Find where the given text appears and provide that cell's center as (X, Y) coordinate. 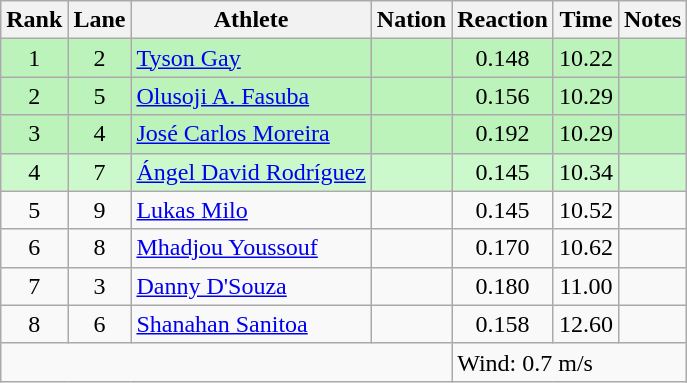
Shanahan Sanitoa (251, 324)
Athlete (251, 20)
Rank (34, 20)
10.22 (586, 58)
10.34 (586, 172)
0.180 (503, 286)
11.00 (586, 286)
0.158 (503, 324)
0.148 (503, 58)
Wind: 0.7 m/s (570, 362)
Time (586, 20)
Tyson Gay (251, 58)
Ángel David Rodríguez (251, 172)
José Carlos Moreira (251, 134)
Nation (411, 20)
Olusoji A. Fasuba (251, 96)
10.62 (586, 248)
Lane (100, 20)
1 (34, 58)
0.192 (503, 134)
Lukas Milo (251, 210)
12.60 (586, 324)
9 (100, 210)
0.170 (503, 248)
0.156 (503, 96)
10.52 (586, 210)
Reaction (503, 20)
Notes (652, 20)
Danny D'Souza (251, 286)
Mhadjou Youssouf (251, 248)
